Determine the [x, y] coordinate at the center of the cell enclosing the given text.  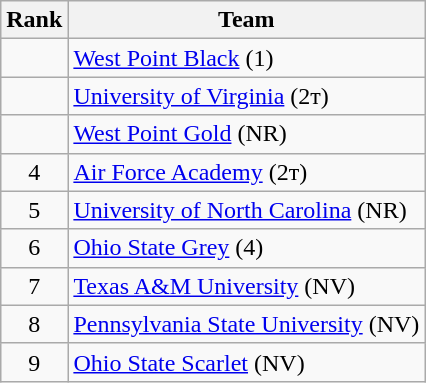
University of Virginia (2т) [246, 96]
Air Force Academy (2т) [246, 172]
Ohio State Scarlet (NV) [246, 362]
8 [34, 324]
Ohio State Grey (4) [246, 248]
Texas A&M University (NV) [246, 286]
9 [34, 362]
West Point Black (1) [246, 58]
Pennsylvania State University (NV) [246, 324]
West Point Gold (NR) [246, 134]
7 [34, 286]
5 [34, 210]
6 [34, 248]
Team [246, 20]
Rank [34, 20]
4 [34, 172]
University of North Carolina (NR) [246, 210]
